Pinpoint the cell where the given text exists, returning its [x, y] midpoint coordinate. 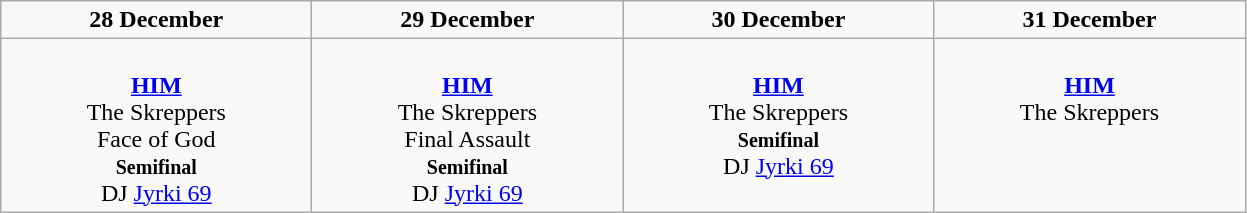
31 December [1090, 20]
HIM The Skreppers Semifinal DJ Jyrki 69 [778, 126]
29 December [468, 20]
HIM The Skreppers Final Assault Semifinal DJ Jyrki 69 [468, 126]
HIM The Skreppers Face of God Semifinal DJ Jyrki 69 [156, 126]
HIM The Skreppers [1090, 126]
30 December [778, 20]
28 December [156, 20]
